Output the (x, y) coordinate of the center of the cell containing the given text.  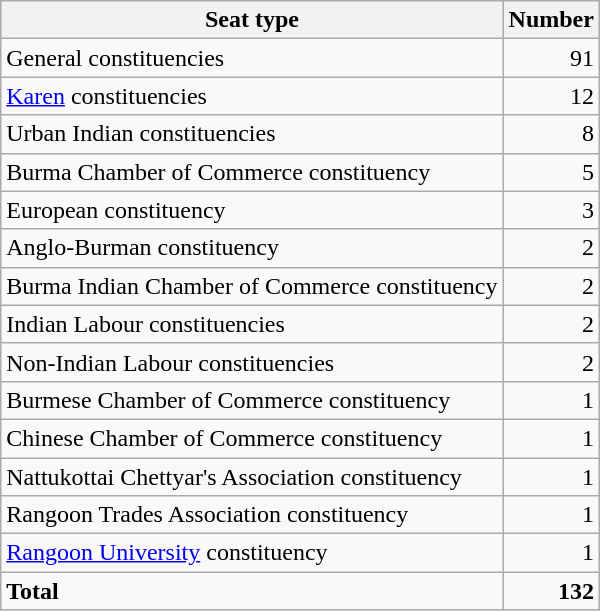
5 (551, 172)
Rangoon Trades Association constituency (252, 515)
Chinese Chamber of Commerce constituency (252, 438)
Burma Chamber of Commerce constituency (252, 172)
Non-Indian Labour constituencies (252, 362)
132 (551, 591)
8 (551, 134)
General constituencies (252, 58)
Indian Labour constituencies (252, 324)
Nattukottai Chettyar's Association constituency (252, 477)
European constituency (252, 210)
3 (551, 210)
Burma Indian Chamber of Commerce constituency (252, 286)
Anglo-Burman constituency (252, 248)
91 (551, 58)
Seat type (252, 20)
12 (551, 96)
Burmese Chamber of Commerce constituency (252, 400)
Rangoon University constituency (252, 553)
Karen constituencies (252, 96)
Number (551, 20)
Urban Indian constituencies (252, 134)
Total (252, 591)
